Output the (X, Y) coordinate of the center of the cell containing the given text.  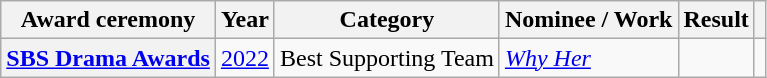
Best Supporting Team (386, 58)
Result (716, 20)
2022 (244, 58)
Why Her (588, 58)
Nominee / Work (588, 20)
SBS Drama Awards (108, 58)
Category (386, 20)
Year (244, 20)
Award ceremony (108, 20)
